Return the [x, y] coordinate for the center point of the cell that contains the specified text.  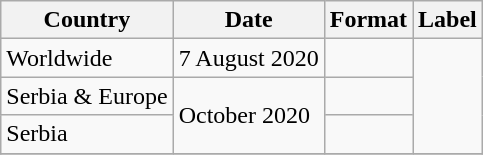
Label [448, 20]
Serbia [87, 134]
Format [368, 20]
7 August 2020 [248, 58]
Date [248, 20]
Worldwide [87, 58]
Serbia & Europe [87, 96]
Country [87, 20]
October 2020 [248, 115]
